Locate the cell with the specified text and output its (X, Y) center coordinate. 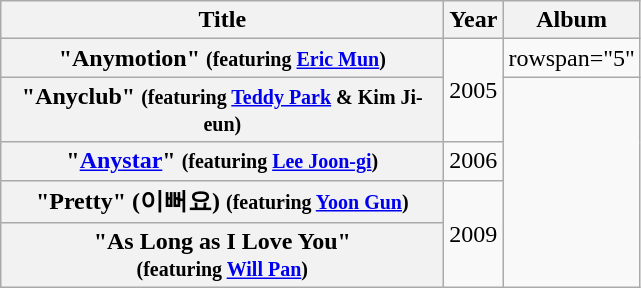
Album (572, 20)
rowspan="5" (572, 58)
"Anyclub" (featuring Teddy Park & Kim Ji-eun) (222, 110)
2006 (474, 161)
2005 (474, 90)
2009 (474, 234)
Title (222, 20)
"Anystar" (featuring Lee Joon-gi) (222, 161)
"Anymotion" (featuring Eric Mun) (222, 58)
"Pretty" (이뻐요) (featuring Yoon Gun) (222, 202)
"As Long as I Love You"(featuring Will Pan) (222, 256)
Year (474, 20)
